Provide the (x, y) coordinate of the cell's center where the given text is located.  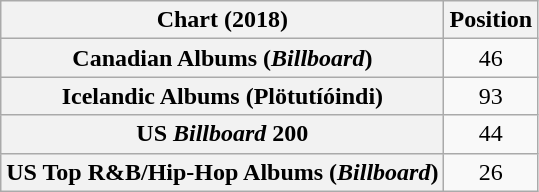
93 (491, 96)
46 (491, 58)
US Top R&B/Hip-Hop Albums (Billboard) (222, 172)
Canadian Albums (Billboard) (222, 58)
44 (491, 134)
Position (491, 20)
Chart (2018) (222, 20)
26 (491, 172)
Icelandic Albums (Plötutíóindi) (222, 96)
US Billboard 200 (222, 134)
